Locate the cell with the specified text and output its (X, Y) center coordinate. 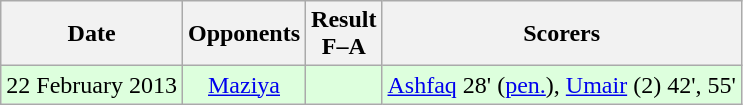
Scorers (562, 34)
Date (92, 34)
Opponents (244, 34)
22 February 2013 (92, 85)
ResultF–A (344, 34)
Ashfaq 28' (pen.), Umair (2) 42', 55' (562, 85)
Maziya (244, 85)
